Provide the (X, Y) coordinate of the cell's center where the given text is located.  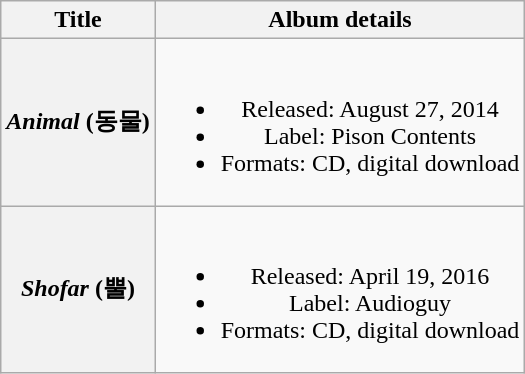
Released: April 19, 2016Label: AudioguyFormats: CD, digital download (340, 290)
Title (78, 20)
Shofar (뿔) (78, 290)
Released: August 27, 2014Label: Pison ContentsFormats: CD, digital download (340, 122)
Album details (340, 20)
Animal (동물) (78, 122)
